Provide the [X, Y] coordinate of the cell's center where the given text is located.  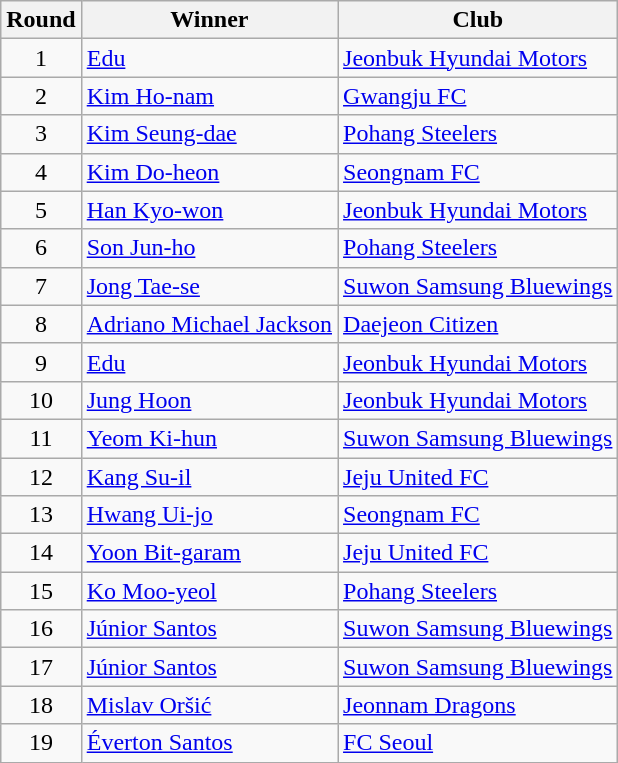
Adriano Michael Jackson [209, 324]
Kim Ho-nam [209, 96]
Jong Tae-se [209, 286]
Ko Moo-yeol [209, 591]
16 [41, 629]
19 [41, 743]
Club [478, 20]
Yoon Bit-garam [209, 553]
Gwangju FC [478, 96]
Han Kyo-won [209, 210]
4 [41, 172]
Hwang Ui-jo [209, 515]
Éverton Santos [209, 743]
17 [41, 667]
5 [41, 210]
Jeonnam Dragons [478, 705]
Daejeon Citizen [478, 324]
12 [41, 477]
9 [41, 362]
10 [41, 400]
Yeom Ki-hun [209, 438]
14 [41, 553]
7 [41, 286]
Kim Do-heon [209, 172]
Jung Hoon [209, 400]
Round [41, 20]
Kim Seung-dae [209, 134]
8 [41, 324]
Kang Su-il [209, 477]
11 [41, 438]
FC Seoul [478, 743]
1 [41, 58]
3 [41, 134]
15 [41, 591]
18 [41, 705]
Winner [209, 20]
13 [41, 515]
2 [41, 96]
Mislav Oršić [209, 705]
6 [41, 248]
Son Jun-ho [209, 248]
